Return [X, Y] of the center of cell containing provided text 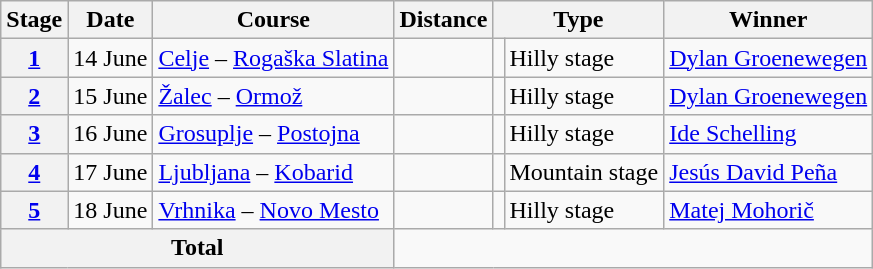
2 [34, 96]
14 June [110, 58]
1 [34, 58]
Matej Mohorič [768, 210]
16 June [110, 134]
Grosuplje – Postojna [274, 134]
Ide Schelling [768, 134]
Date [110, 20]
Course [274, 20]
3 [34, 134]
Celje – Rogaška Slatina [274, 58]
Total [198, 248]
Distance [444, 20]
Type [578, 20]
17 June [110, 172]
Ljubljana – Kobarid [274, 172]
4 [34, 172]
Winner [768, 20]
Mountain stage [584, 172]
Vrhnika – Novo Mesto [274, 210]
5 [34, 210]
15 June [110, 96]
Žalec – Ormož [274, 96]
Jesús David Peña [768, 172]
Stage [34, 20]
18 June [110, 210]
